From the cell containing the given text, extract its center point as [X, Y] coordinate. 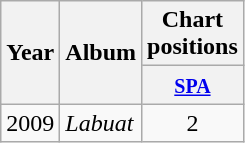
Chart positions [193, 34]
2 [193, 123]
2009 [30, 123]
SPA [193, 85]
Labuat [101, 123]
Year [30, 52]
Album [101, 52]
